Search for the cell housing the specified text and yield its [X, Y] center coordinate. 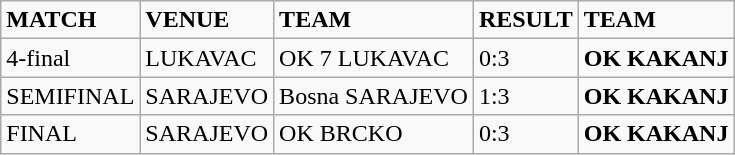
MATCH [70, 20]
VENUE [207, 20]
OK 7 LUKAVAC [374, 58]
LUKAVAC [207, 58]
1:3 [526, 96]
Bosna SARAJEVO [374, 96]
4-final [70, 58]
SEMIFINAL [70, 96]
OK BRCKO [374, 134]
FINAL [70, 134]
RESULT [526, 20]
